Find where the given text appears and provide that cell's center as (x, y) coordinate. 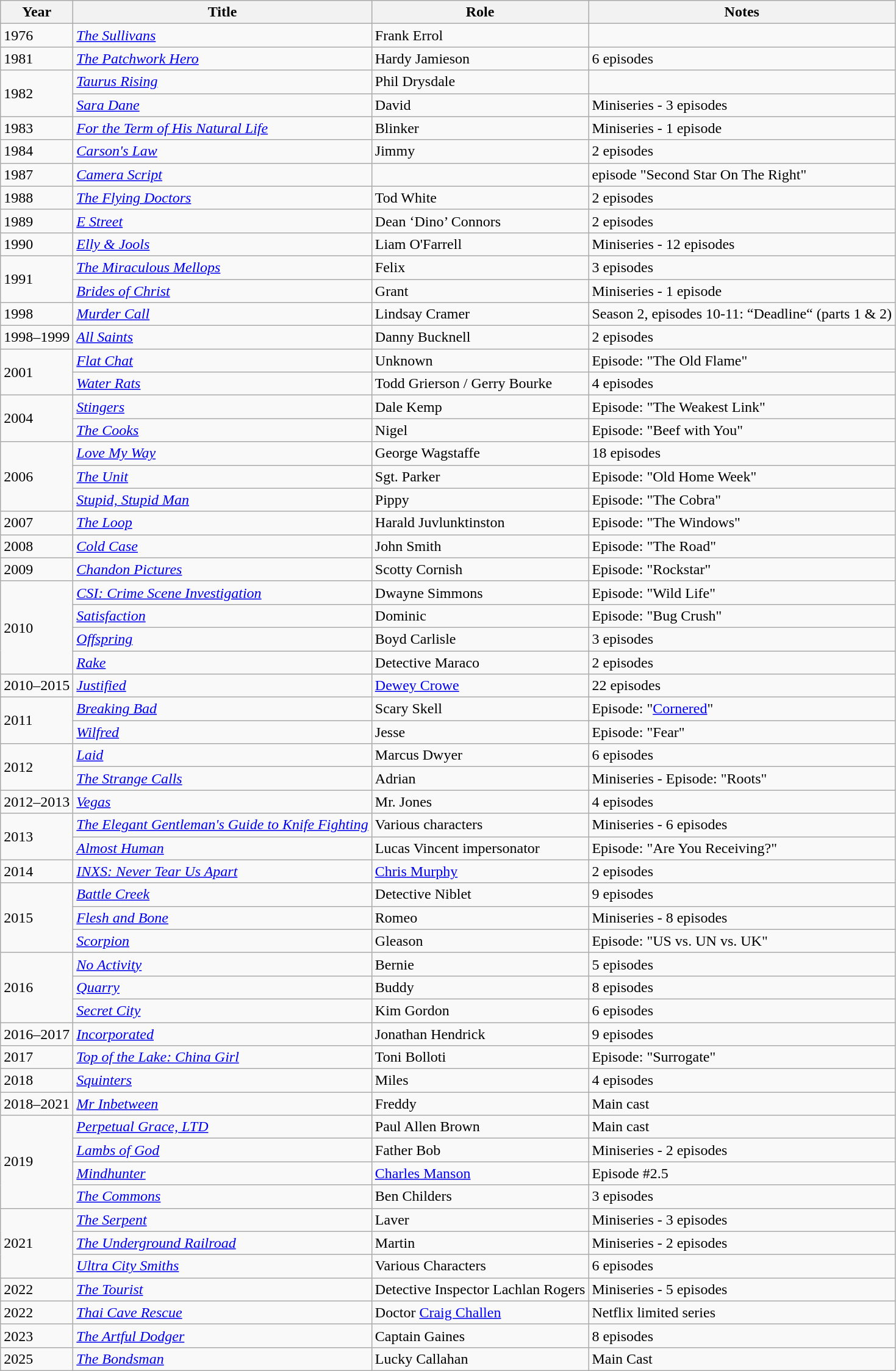
Chandon Pictures (222, 569)
The Elegant Gentleman's Guide to Knife Fighting (222, 825)
David (480, 105)
Episode: "The Old Flame" (742, 361)
Boyd Carlisle (480, 639)
Kim Gordon (480, 1010)
Netflix limited series (742, 1312)
Lucas Vincent impersonator (480, 848)
2018 (37, 1081)
2025 (37, 1359)
Thai Cave Rescue (222, 1312)
Episode: "Are You Receiving?" (742, 848)
Episode: "Surrogate" (742, 1057)
2019 (37, 1162)
The Cooks (222, 430)
Dean ‘Dino’ Connors (480, 221)
Captain Gaines (480, 1336)
1990 (37, 244)
The Commons (222, 1196)
1988 (37, 198)
Quarry (222, 987)
All Saints (222, 337)
2023 (37, 1336)
Rake (222, 662)
1976 (37, 35)
Charles Manson (480, 1173)
Almost Human (222, 848)
Hardy Jamieson (480, 59)
2015 (37, 918)
Offspring (222, 639)
Scorpion (222, 941)
Scary Skell (480, 709)
E Street (222, 221)
Stupid, Stupid Man (222, 500)
2009 (37, 569)
Tod White (480, 198)
2016–2017 (37, 1034)
2012–2013 (37, 802)
Episode: "Fear" (742, 732)
2014 (37, 871)
Episode: "Beef with You" (742, 430)
Harald Juvlunktinston (480, 523)
Miniseries - Episode: "Roots" (742, 779)
1998–1999 (37, 337)
Toni Bolloti (480, 1057)
Satisfaction (222, 616)
The Flying Doctors (222, 198)
Martin (480, 1243)
Episode: "Rockstar" (742, 569)
2018–2021 (37, 1104)
CSI: Crime Scene Investigation (222, 592)
Ultra City Smiths (222, 1266)
Season 2, episodes 10-11: “Deadline“ (parts 1 & 2) (742, 314)
Father Bob (480, 1150)
Frank Errol (480, 35)
18 episodes (742, 453)
Wilfred (222, 732)
Laver (480, 1220)
Notes (742, 12)
Mindhunter (222, 1173)
Lucky Callahan (480, 1359)
Elly & Jools (222, 244)
1987 (37, 175)
Episode: "The Weakest Link" (742, 407)
2016 (37, 987)
Episode: "US vs. UN vs. UK" (742, 941)
1982 (37, 93)
Episode: "Bug Crush" (742, 616)
Adrian (480, 779)
The Bondsman (222, 1359)
5 episodes (742, 964)
Gleason (480, 941)
Lambs of God (222, 1150)
Jonathan Hendrick (480, 1034)
Nigel (480, 430)
Role (480, 12)
2008 (37, 546)
Brides of Christ (222, 291)
For the Term of His Natural Life (222, 128)
Vegas (222, 802)
Marcus Dwyer (480, 755)
Laid (222, 755)
Lindsay Cramer (480, 314)
The Loop (222, 523)
Felix (480, 267)
Love My Way (222, 453)
Main Cast (742, 1359)
Miniseries - 12 episodes (742, 244)
Episode: "The Cobra" (742, 500)
Todd Grierson / Gerry Bourke (480, 384)
Freddy (480, 1104)
Detective Maraco (480, 662)
John Smith (480, 546)
Jimmy (480, 151)
Mr Inbetween (222, 1104)
Various characters (480, 825)
Scotty Cornish (480, 569)
episode "Second Star On The Right" (742, 175)
Danny Bucknell (480, 337)
Taurus Rising (222, 82)
Battle Creek (222, 894)
Bernie (480, 964)
Episode: "Old Home Week" (742, 477)
Detective Niblet (480, 894)
Miniseries - 6 episodes (742, 825)
Justified (222, 686)
The Underground Railroad (222, 1243)
The Miraculous Mellops (222, 267)
2021 (37, 1243)
Carson's Law (222, 151)
The Tourist (222, 1289)
Dewey Crowe (480, 686)
Miniseries - 8 episodes (742, 918)
Blinker (480, 128)
Episode: "The Road" (742, 546)
Top of the Lake: China Girl (222, 1057)
Dominic (480, 616)
The Artful Dodger (222, 1336)
The Unit (222, 477)
Sara Dane (222, 105)
Unknown (480, 361)
Camera Script (222, 175)
2011 (37, 721)
Episode #2.5 (742, 1173)
Water Rats (222, 384)
Buddy (480, 987)
Incorporated (222, 1034)
1989 (37, 221)
2010 (37, 627)
2012 (37, 767)
Episode: "Cornered" (742, 709)
Dwayne Simmons (480, 592)
Breaking Bad (222, 709)
2013 (37, 837)
1991 (37, 279)
Miniseries - 5 episodes (742, 1289)
Flesh and Bone (222, 918)
Stingers (222, 407)
22 episodes (742, 686)
2010–2015 (37, 686)
2007 (37, 523)
The Sullivans (222, 35)
Murder Call (222, 314)
Romeo (480, 918)
George Wagstaffe (480, 453)
Mr. Jones (480, 802)
Jesse (480, 732)
Miles (480, 1081)
Chris Murphy (480, 871)
Grant (480, 291)
Various Characters (480, 1266)
1981 (37, 59)
Episode: "Wild Life" (742, 592)
2004 (37, 419)
Liam O'Farrell (480, 244)
No Activity (222, 964)
2006 (37, 477)
Title (222, 12)
Ben Childers (480, 1196)
2017 (37, 1057)
INXS: Never Tear Us Apart (222, 871)
Sgt. Parker (480, 477)
Pippy (480, 500)
The Patchwork Hero (222, 59)
Year (37, 12)
Dale Kemp (480, 407)
Doctor Craig Challen (480, 1312)
The Strange Calls (222, 779)
1984 (37, 151)
Cold Case (222, 546)
Phil Drysdale (480, 82)
Detective Inspector Lachlan Rogers (480, 1289)
1998 (37, 314)
2001 (37, 372)
Flat Chat (222, 361)
Perpetual Grace, LTD (222, 1127)
Secret City (222, 1010)
Squinters (222, 1081)
The Serpent (222, 1220)
1983 (37, 128)
Paul Allen Brown (480, 1127)
Episode: "The Windows" (742, 523)
